Determine the [X, Y] coordinate at the center of the cell enclosing the given text.  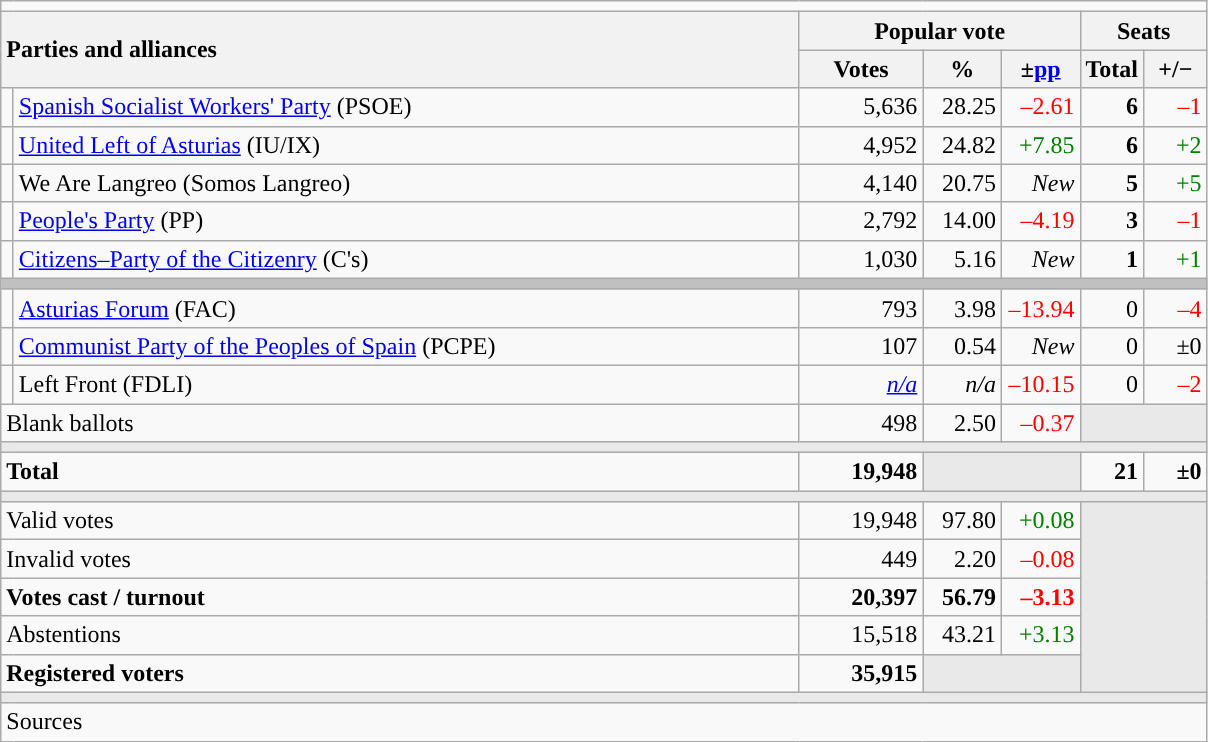
Sources [604, 722]
–4.19 [1040, 221]
–2.61 [1040, 107]
1 [1112, 259]
2.20 [962, 559]
Seats [1144, 31]
43.21 [962, 635]
56.79 [962, 597]
1,030 [861, 259]
–0.08 [1040, 559]
24.82 [962, 145]
4,140 [861, 183]
107 [861, 346]
3 [1112, 221]
498 [861, 423]
Invalid votes [400, 559]
Communist Party of the Peoples of Spain (PCPE) [406, 346]
–0.37 [1040, 423]
+1 [1176, 259]
Registered voters [400, 673]
5.16 [962, 259]
Parties and alliances [400, 50]
Votes [861, 69]
5,636 [861, 107]
20,397 [861, 597]
793 [861, 308]
Blank ballots [400, 423]
20.75 [962, 183]
4,952 [861, 145]
14.00 [962, 221]
–10.15 [1040, 384]
±pp [1040, 69]
+/− [1176, 69]
+3.13 [1040, 635]
Left Front (FDLI) [406, 384]
Votes cast / turnout [400, 597]
2.50 [962, 423]
Citizens–Party of the Citizenry (C's) [406, 259]
Asturias Forum (FAC) [406, 308]
2,792 [861, 221]
35,915 [861, 673]
–4 [1176, 308]
Popular vote [940, 31]
+0.08 [1040, 521]
+7.85 [1040, 145]
Spanish Socialist Workers' Party (PSOE) [406, 107]
People's Party (PP) [406, 221]
28.25 [962, 107]
15,518 [861, 635]
21 [1112, 472]
–2 [1176, 384]
97.80 [962, 521]
–13.94 [1040, 308]
+5 [1176, 183]
Valid votes [400, 521]
0.54 [962, 346]
449 [861, 559]
5 [1112, 183]
Abstentions [400, 635]
United Left of Asturias (IU/IX) [406, 145]
% [962, 69]
+2 [1176, 145]
We Are Langreo (Somos Langreo) [406, 183]
3.98 [962, 308]
–3.13 [1040, 597]
